From the cell containing the given text, extract its center point as (x, y) coordinate. 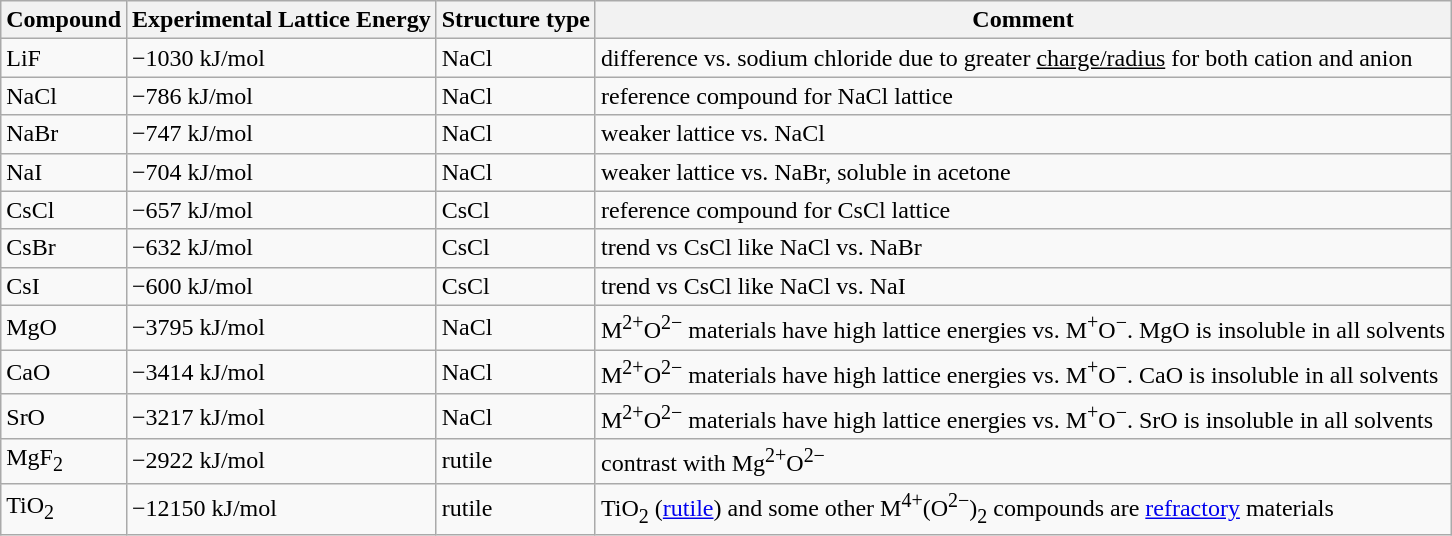
−3217 kJ/mol (282, 416)
TiO2 (64, 508)
difference vs. sodium chloride due to greater charge/radius for both cation and anion (1022, 58)
−3795 kJ/mol (282, 328)
weaker lattice vs. NaBr, soluble in acetone (1022, 172)
NaBr (64, 134)
TiO2 (rutile) and some other M4+(O2−)2 compounds are refractory materials (1022, 508)
MgF2 (64, 462)
−704 kJ/mol (282, 172)
−747 kJ/mol (282, 134)
weaker lattice vs. NaCl (1022, 134)
−1030 kJ/mol (282, 58)
reference compound for NaCl lattice (1022, 96)
M2+O2− materials have high lattice energies vs. M+O−. SrO is insoluble in all solvents (1022, 416)
LiF (64, 58)
reference compound for CsCl lattice (1022, 210)
Structure type (516, 20)
CsBr (64, 248)
CsI (64, 286)
Compound (64, 20)
SrO (64, 416)
Experimental Lattice Energy (282, 20)
M2+O2− materials have high lattice energies vs. M+O−. MgO is insoluble in all solvents (1022, 328)
CaO (64, 372)
Comment (1022, 20)
−786 kJ/mol (282, 96)
NaI (64, 172)
−600 kJ/mol (282, 286)
MgO (64, 328)
contrast with Mg2+O2− (1022, 462)
−12150 kJ/mol (282, 508)
M2+O2− materials have high lattice energies vs. M+O−. CaO is insoluble in all solvents (1022, 372)
−657 kJ/mol (282, 210)
−632 kJ/mol (282, 248)
trend vs CsCl like NaCl vs. NaBr (1022, 248)
−3414 kJ/mol (282, 372)
trend vs CsCl like NaCl vs. NaI (1022, 286)
−2922 kJ/mol (282, 462)
